Capture the cell that displays the provided text and extract its (X, Y) central coordinate. 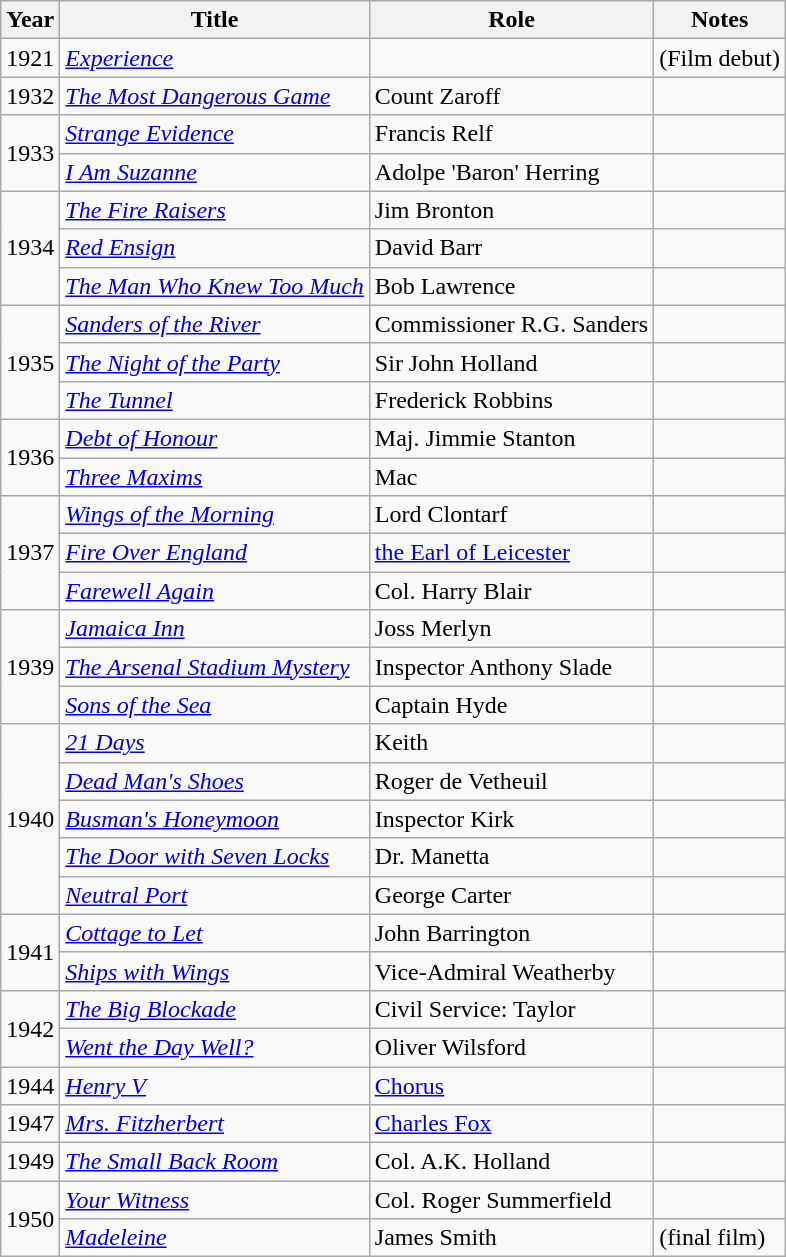
Jamaica Inn (215, 629)
The Night of the Party (215, 362)
Francis Relf (511, 134)
John Barrington (511, 933)
Charles Fox (511, 1124)
1932 (30, 96)
Mac (511, 477)
the Earl of Leicester (511, 553)
Ships with Wings (215, 971)
Joss Merlyn (511, 629)
Civil Service: Taylor (511, 1009)
1935 (30, 362)
Col. Harry Blair (511, 591)
Mrs. Fitzherbert (215, 1124)
Year (30, 20)
Keith (511, 743)
21 Days (215, 743)
Captain Hyde (511, 705)
Experience (215, 58)
Col. Roger Summerfield (511, 1200)
I Am Suzanne (215, 172)
Dead Man's Shoes (215, 781)
Fire Over England (215, 553)
1940 (30, 819)
Madeleine (215, 1238)
1936 (30, 457)
Bob Lawrence (511, 286)
Sons of the Sea (215, 705)
The Most Dangerous Game (215, 96)
James Smith (511, 1238)
The Man Who Knew Too Much (215, 286)
Lord Clontarf (511, 515)
Title (215, 20)
1921 (30, 58)
1934 (30, 248)
Col. A.K. Holland (511, 1162)
The Door with Seven Locks (215, 857)
Busman's Honeymoon (215, 819)
Role (511, 20)
(Film debut) (720, 58)
David Barr (511, 248)
1944 (30, 1085)
Strange Evidence (215, 134)
Sir John Holland (511, 362)
Neutral Port (215, 895)
Your Witness (215, 1200)
Went the Day Well? (215, 1047)
The Tunnel (215, 400)
1947 (30, 1124)
Adolpe 'Baron' Herring (511, 172)
Wings of the Morning (215, 515)
Chorus (511, 1085)
Count Zaroff (511, 96)
The Small Back Room (215, 1162)
Debt of Honour (215, 438)
Jim Bronton (511, 210)
Sanders of the River (215, 324)
Oliver Wilsford (511, 1047)
Farewell Again (215, 591)
Commissioner R.G. Sanders (511, 324)
(final film) (720, 1238)
Frederick Robbins (511, 400)
Inspector Kirk (511, 819)
The Fire Raisers (215, 210)
Notes (720, 20)
1950 (30, 1219)
The Arsenal Stadium Mystery (215, 667)
Roger de Vetheuil (511, 781)
George Carter (511, 895)
Red Ensign (215, 248)
Henry V (215, 1085)
The Big Blockade (215, 1009)
Inspector Anthony Slade (511, 667)
1937 (30, 553)
Maj. Jimmie Stanton (511, 438)
Cottage to Let (215, 933)
1949 (30, 1162)
1942 (30, 1028)
Three Maxims (215, 477)
1933 (30, 153)
Dr. Manetta (511, 857)
1939 (30, 667)
Vice-Admiral Weatherby (511, 971)
1941 (30, 952)
